Locate the cell with the specified text and output its [x, y] center coordinate. 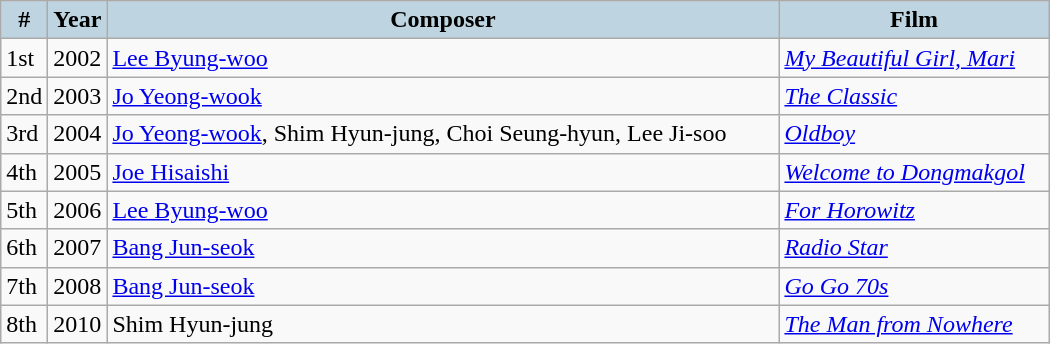
For Horowitz [914, 210]
Go Go 70s [914, 286]
Radio Star [914, 248]
Jo Yeong-wook [443, 96]
2010 [78, 324]
The Classic [914, 96]
2006 [78, 210]
Welcome to Dongmakgol [914, 172]
7th [24, 286]
Joe Hisaishi [443, 172]
The Man from Nowhere [914, 324]
Oldboy [914, 134]
Jo Yeong-wook, Shim Hyun-jung, Choi Seung-hyun, Lee Ji-soo [443, 134]
3rd [24, 134]
6th [24, 248]
Shim Hyun-jung [443, 324]
# [24, 20]
Composer [443, 20]
5th [24, 210]
2004 [78, 134]
Year [78, 20]
My Beautiful Girl, Mari [914, 58]
2007 [78, 248]
2005 [78, 172]
2003 [78, 96]
2002 [78, 58]
8th [24, 324]
2nd [24, 96]
1st [24, 58]
2008 [78, 286]
Film [914, 20]
4th [24, 172]
